Return the [x, y] coordinate for the center point of the cell that contains the specified text.  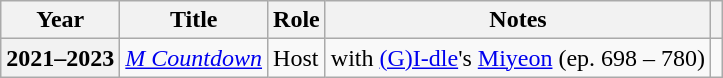
Year [60, 20]
Host [297, 58]
Role [297, 20]
2021–2023 [60, 58]
M Countdown [194, 58]
Notes [518, 20]
Title [194, 20]
with (G)I-dle's Miyeon (ep. 698 – 780) [518, 58]
